Capture the cell that displays the provided text and extract its (X, Y) central coordinate. 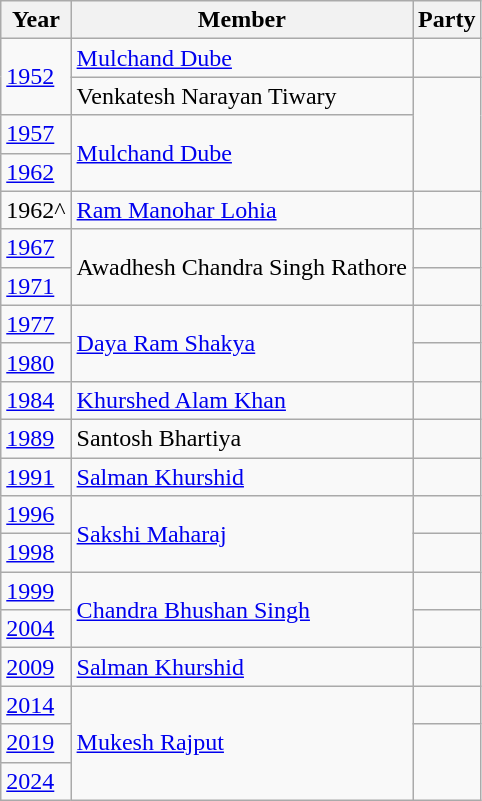
1980 (36, 362)
1977 (36, 324)
Awadhesh Chandra Singh Rathore (242, 267)
1962^ (36, 210)
1957 (36, 134)
1998 (36, 553)
1971 (36, 286)
2019 (36, 743)
1991 (36, 477)
1967 (36, 248)
1952 (36, 77)
Venkatesh Narayan Tiwary (242, 96)
Year (36, 20)
Mukesh Rajput (242, 743)
Santosh Bhartiya (242, 438)
Member (242, 20)
1989 (36, 438)
2014 (36, 705)
2004 (36, 629)
2024 (36, 781)
1962 (36, 172)
Daya Ram Shakya (242, 343)
Ram Manohar Lohia (242, 210)
1996 (36, 515)
Khurshed Alam Khan (242, 400)
1999 (36, 591)
1984 (36, 400)
Party (447, 20)
Sakshi Maharaj (242, 534)
2009 (36, 667)
Chandra Bhushan Singh (242, 610)
